For the text-containing cell, return its midpoint in [x, y] coordinate format. 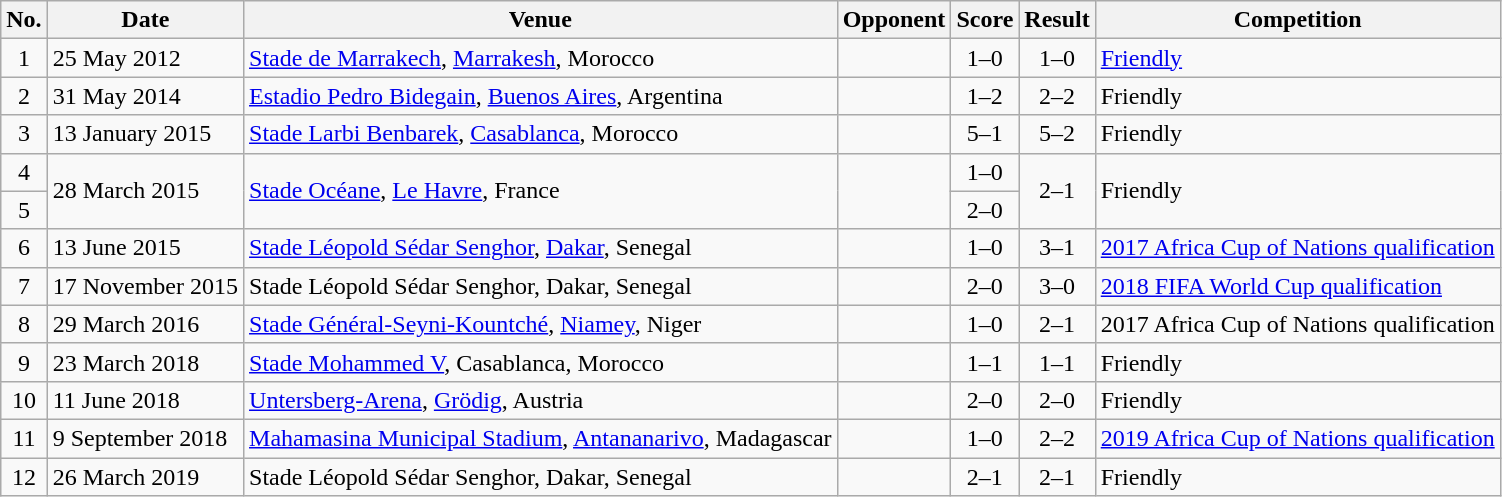
2 [24, 96]
Venue [541, 20]
1–2 [985, 96]
8 [24, 324]
26 March 2019 [145, 477]
13 June 2015 [145, 248]
Stade de Marrakech, Marrakesh, Morocco [541, 58]
Score [985, 20]
Stade Océane, Le Havre, France [541, 191]
Date [145, 20]
5 [24, 210]
Stade Général-Seyni-Kountché, Niamey, Niger [541, 324]
2019 Africa Cup of Nations qualification [1298, 438]
31 May 2014 [145, 96]
Stade Mohammed V, Casablanca, Morocco [541, 362]
Estadio Pedro Bidegain, Buenos Aires, Argentina [541, 96]
6 [24, 248]
29 March 2016 [145, 324]
25 May 2012 [145, 58]
11 June 2018 [145, 400]
23 March 2018 [145, 362]
Opponent [894, 20]
5–1 [985, 134]
3–1 [1057, 248]
9 [24, 362]
Competition [1298, 20]
5–2 [1057, 134]
11 [24, 438]
9 September 2018 [145, 438]
10 [24, 400]
12 [24, 477]
28 March 2015 [145, 191]
Stade Larbi Benbarek, Casablanca, Morocco [541, 134]
17 November 2015 [145, 286]
2018 FIFA World Cup qualification [1298, 286]
3 [24, 134]
Untersberg-Arena, Grödig, Austria [541, 400]
4 [24, 172]
1 [24, 58]
7 [24, 286]
Result [1057, 20]
No. [24, 20]
13 January 2015 [145, 134]
Mahamasina Municipal Stadium, Antananarivo, Madagascar [541, 438]
3–0 [1057, 286]
